Find where the given text appears and provide that cell's center as [X, Y] coordinate. 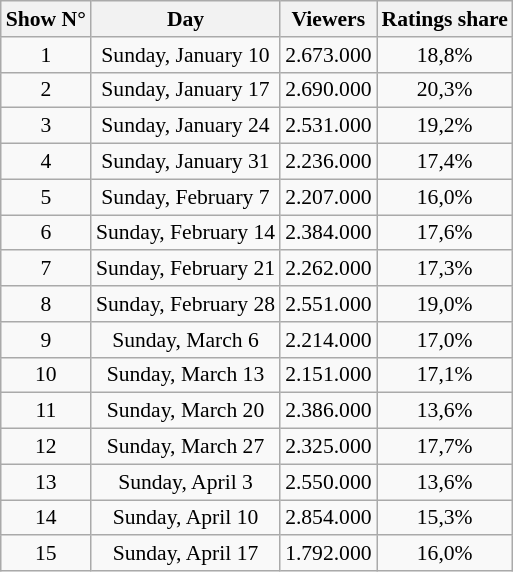
8 [46, 304]
2.384.000 [328, 233]
Sunday, February 14 [186, 233]
Sunday, February 28 [186, 304]
13 [46, 482]
Day [186, 19]
19,0% [445, 304]
2.550.000 [328, 482]
3 [46, 126]
5 [46, 197]
14 [46, 518]
7 [46, 269]
Sunday, April 3 [186, 482]
17,4% [445, 162]
Sunday, January 10 [186, 55]
2.531.000 [328, 126]
2.151.000 [328, 375]
Sunday, January 31 [186, 162]
2 [46, 90]
17,1% [445, 375]
1.792.000 [328, 554]
Sunday, February 21 [186, 269]
17,7% [445, 447]
Viewers [328, 19]
Sunday, April 17 [186, 554]
2.236.000 [328, 162]
11 [46, 411]
2.325.000 [328, 447]
15 [46, 554]
2.854.000 [328, 518]
2.262.000 [328, 269]
20,3% [445, 90]
12 [46, 447]
6 [46, 233]
2.214.000 [328, 340]
2.690.000 [328, 90]
1 [46, 55]
17,0% [445, 340]
2.673.000 [328, 55]
Sunday, March 6 [186, 340]
Sunday, March 27 [186, 447]
2.207.000 [328, 197]
Sunday, March 20 [186, 411]
Sunday, April 10 [186, 518]
2.551.000 [328, 304]
10 [46, 375]
4 [46, 162]
Ratings share [445, 19]
17,3% [445, 269]
Sunday, January 17 [186, 90]
2.386.000 [328, 411]
Sunday, February 7 [186, 197]
Sunday, January 24 [186, 126]
Show N° [46, 19]
17,6% [445, 233]
19,2% [445, 126]
18,8% [445, 55]
9 [46, 340]
15,3% [445, 518]
Sunday, March 13 [186, 375]
